Scan for the cell matching the given text and deliver its (X, Y) coordinate at center. 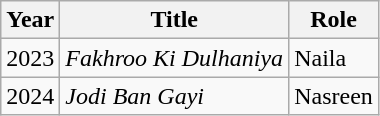
2024 (30, 96)
Title (174, 20)
2023 (30, 58)
Nasreen (334, 96)
Jodi Ban Gayi (174, 96)
Fakhroo Ki Dulhaniya (174, 58)
Naila (334, 58)
Year (30, 20)
Role (334, 20)
